Identify which cell holds the provided text, then report its [x, y] central coordinate. 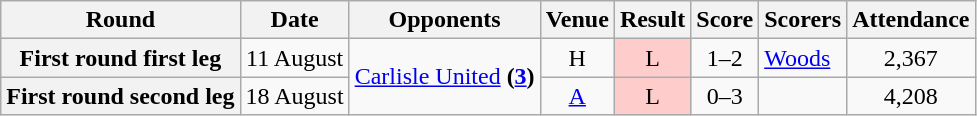
Opponents [444, 20]
First round first leg [120, 58]
1–2 [725, 58]
Score [725, 20]
Carlisle United (3) [444, 77]
A [577, 96]
4,208 [911, 96]
Round [120, 20]
2,367 [911, 58]
Scorers [803, 20]
First round second leg [120, 96]
Attendance [911, 20]
0–3 [725, 96]
Venue [577, 20]
Result [652, 20]
Date [294, 20]
H [577, 58]
18 August [294, 96]
Woods [803, 58]
11 August [294, 58]
